Output the (X, Y) coordinate of the center of the cell containing the given text.  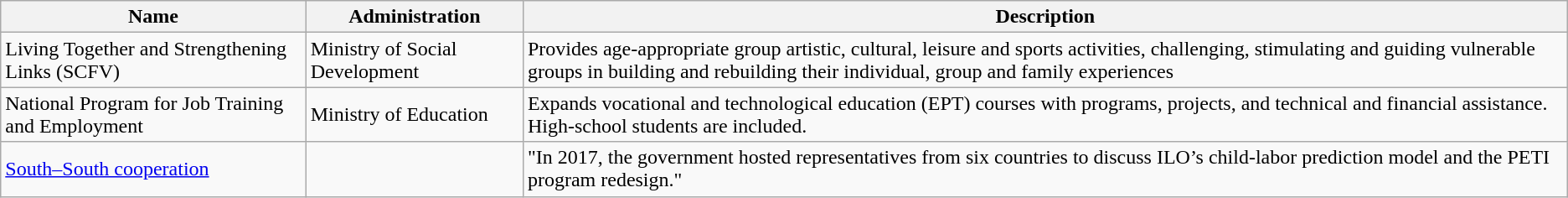
Ministry of Education (414, 114)
Administration (414, 17)
Name (153, 17)
Living Together and Strengthening Links (SCFV) (153, 60)
"In 2017, the government hosted representatives from six countries to discuss ILO’s child-labor prediction model and the PETI program redesign." (1045, 169)
Ministry of Social Development (414, 60)
National Program for Job Training and Employment (153, 114)
South–South cooperation (153, 169)
Description (1045, 17)
